Determine the (x, y) coordinate at the center of the cell enclosing the given text.  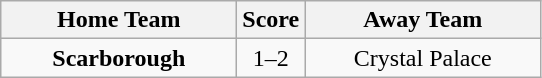
Crystal Palace (423, 58)
Home Team (119, 20)
Scarborough (119, 58)
Away Team (423, 20)
1–2 (271, 58)
Score (271, 20)
